Identify which cell holds the provided text, then report its [x, y] central coordinate. 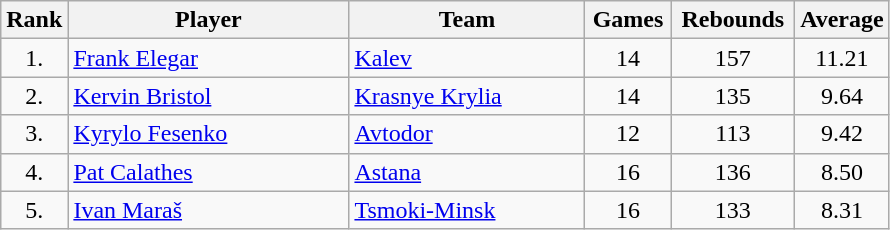
135 [733, 96]
Games [628, 20]
9.64 [842, 96]
Average [842, 20]
9.42 [842, 134]
2. [34, 96]
8.50 [842, 172]
4. [34, 172]
Astana [467, 172]
8.31 [842, 210]
5. [34, 210]
Kervin Bristol [208, 96]
Rank [34, 20]
Frank Elegar [208, 58]
Avtodor [467, 134]
1. [34, 58]
11.21 [842, 58]
3. [34, 134]
133 [733, 210]
113 [733, 134]
Team [467, 20]
Rebounds [733, 20]
136 [733, 172]
Player [208, 20]
12 [628, 134]
157 [733, 58]
Krasnye Krylia [467, 96]
Ivan Maraš [208, 210]
Kyrylo Fesenko [208, 134]
Pat Calathes [208, 172]
Tsmoki-Minsk [467, 210]
Kalev [467, 58]
